From the cell containing the given text, extract its center point as (x, y) coordinate. 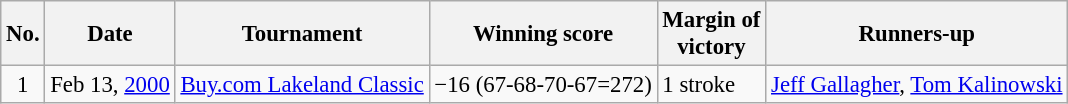
Winning score (543, 34)
Runners-up (917, 34)
Feb 13, 2000 (110, 85)
Margin ofvictory (712, 34)
Buy.com Lakeland Classic (302, 85)
1 (23, 85)
−16 (67-68-70-67=272) (543, 85)
Date (110, 34)
1 stroke (712, 85)
Jeff Gallagher, Tom Kalinowski (917, 85)
No. (23, 34)
Tournament (302, 34)
